Return (x, y) of the center of cell containing provided text 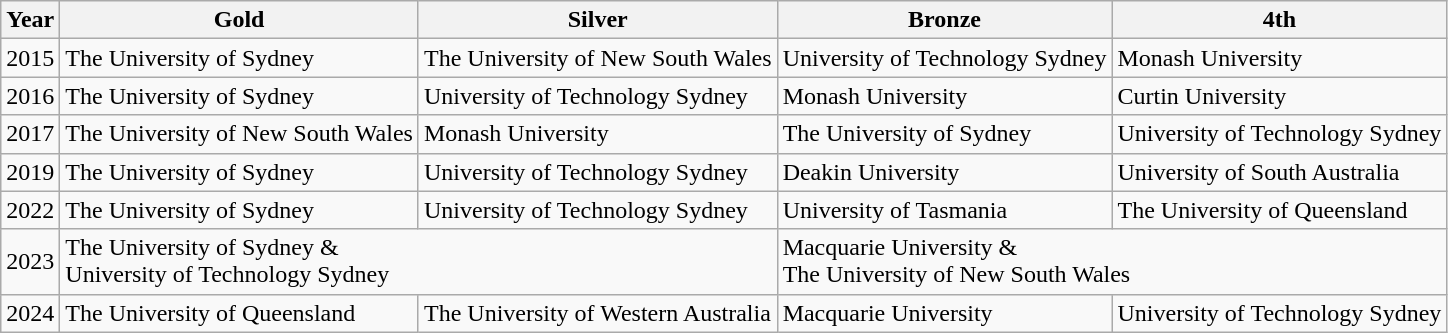
2023 (30, 262)
Bronze (944, 20)
The University of Western Australia (598, 313)
2022 (30, 210)
Year (30, 20)
2017 (30, 134)
Macquarie University &The University of New South Wales (1112, 262)
Macquarie University (944, 313)
Gold (240, 20)
Curtin University (1280, 96)
Deakin University (944, 172)
2015 (30, 58)
The University of Sydney &University of Technology Sydney (418, 262)
2019 (30, 172)
University of South Australia (1280, 172)
2016 (30, 96)
Silver (598, 20)
4th (1280, 20)
2024 (30, 313)
University of Tasmania (944, 210)
